Pinpoint the cell where the given text exists, returning its [X, Y] midpoint coordinate. 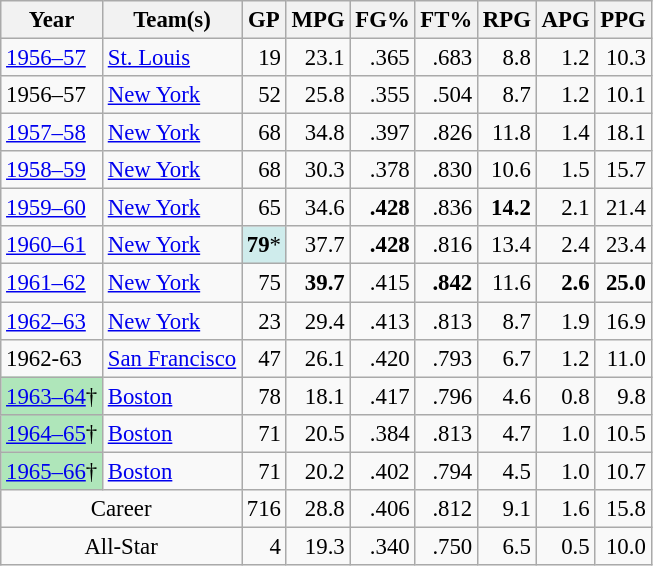
29.4 [318, 321]
FT% [446, 20]
8.8 [508, 58]
.365 [382, 58]
1959–60 [52, 208]
34.6 [318, 208]
1.4 [566, 133]
0.5 [566, 546]
4.7 [508, 433]
716 [264, 509]
19 [264, 58]
.340 [382, 546]
78 [264, 396]
79* [264, 245]
1957–58 [52, 133]
16.9 [623, 321]
1962–63 [52, 321]
13.4 [508, 245]
.816 [446, 245]
.842 [446, 283]
9.8 [623, 396]
.413 [382, 321]
11.0 [623, 358]
65 [264, 208]
.417 [382, 396]
9.1 [508, 509]
.406 [382, 509]
.812 [446, 509]
19.3 [318, 546]
.836 [446, 208]
1.6 [566, 509]
.384 [382, 433]
10.3 [623, 58]
11.8 [508, 133]
St. Louis [172, 58]
10.1 [623, 95]
.683 [446, 58]
21.4 [623, 208]
15.7 [623, 170]
GP [264, 20]
52 [264, 95]
.830 [446, 170]
2.1 [566, 208]
25.8 [318, 95]
.378 [382, 170]
1961–62 [52, 283]
1960–61 [52, 245]
.415 [382, 283]
.420 [382, 358]
14.2 [508, 208]
10.7 [623, 471]
10.5 [623, 433]
0.8 [566, 396]
.794 [446, 471]
Career [122, 509]
.504 [446, 95]
11.6 [508, 283]
1.5 [566, 170]
.402 [382, 471]
39.7 [318, 283]
2.4 [566, 245]
26.1 [318, 358]
1.9 [566, 321]
.355 [382, 95]
15.8 [623, 509]
4.6 [508, 396]
47 [264, 358]
2.6 [566, 283]
23.4 [623, 245]
28.8 [318, 509]
30.3 [318, 170]
25.0 [623, 283]
1964–65† [52, 433]
10.6 [508, 170]
RPG [508, 20]
PPG [623, 20]
MPG [318, 20]
4 [264, 546]
Team(s) [172, 20]
20.2 [318, 471]
34.8 [318, 133]
.796 [446, 396]
FG% [382, 20]
APG [566, 20]
.397 [382, 133]
23 [264, 321]
10.0 [623, 546]
1963–64† [52, 396]
1958–59 [52, 170]
37.7 [318, 245]
1962-63 [52, 358]
75 [264, 283]
.793 [446, 358]
1965–66† [52, 471]
6.7 [508, 358]
All-Star [122, 546]
6.5 [508, 546]
20.5 [318, 433]
.750 [446, 546]
.826 [446, 133]
San Francisco [172, 358]
4.5 [508, 471]
23.1 [318, 58]
Year [52, 20]
